Provide the (X, Y) coordinate of the cell's center where the given text is located.  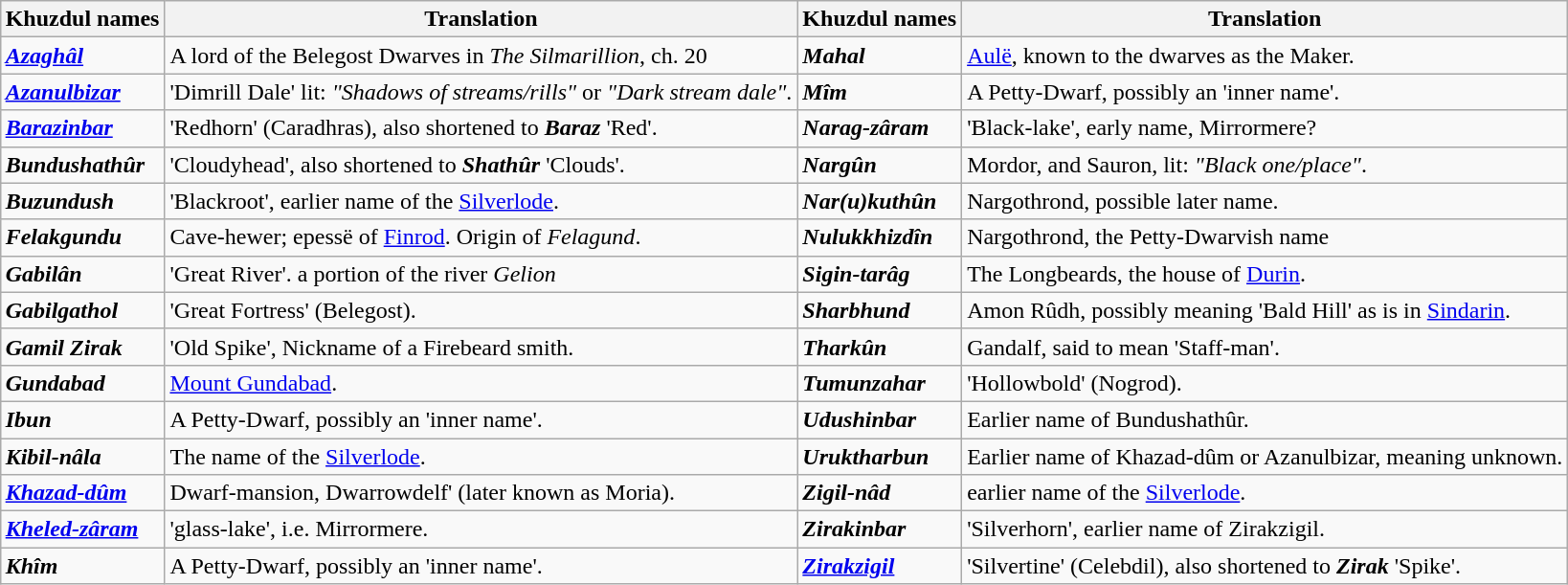
'Great River'. a portion of the river Gelion (481, 274)
Mîm (880, 92)
'Cloudyhead', also shortened to Shathûr 'Clouds'. (481, 165)
Mahal (880, 56)
Mordor, and Sauron, lit: "Black one/place". (1266, 165)
Sharbhund (880, 310)
Dwarf-mansion, Dwarrowdelf' (later known as Moria). (481, 493)
Gundabad (82, 383)
earlier name of the Silverlode. (1266, 493)
Aulë, known to the dwarves as the Maker. (1266, 56)
'glass-lake', i.e. Mirrormere. (481, 529)
Zirakinbar (880, 529)
Buzundush (82, 201)
'Hollowbold' (Nogrod). (1266, 383)
Azanulbizar (82, 92)
Gabilân (82, 274)
Bundushathûr (82, 165)
Nargothrond, the Petty-Dwarvish name (1266, 237)
Felakgundu (82, 237)
'Dimrill Dale' lit: "Shadows of streams/rills" or "Dark stream dale". (481, 92)
Barazinbar (82, 128)
Zigil-nâd (880, 493)
'Redhorn' (Caradhras), also shortened to Baraz 'Red'. (481, 128)
Earlier name of Bundushathûr. (1266, 419)
Zirakzigil (880, 566)
Kheled-zâram (82, 529)
'Silvertine' (Celebdil), also shortened to Zirak 'Spike'. (1266, 566)
Azaghâl (82, 56)
A lord of the Belegost Dwarves in The Silmarillion, ch. 20 (481, 56)
Udushinbar (880, 419)
Khazad-dûm (82, 493)
Kibil-nâla (82, 457)
Sigin-tarâg (880, 274)
Gabilgathol (82, 310)
'Great Fortress' (Belegost). (481, 310)
'Silverhorn', earlier name of Zirakzigil. (1266, 529)
Tharkûn (880, 347)
Tumunzahar (880, 383)
The name of the Silverlode. (481, 457)
Gandalf, said to mean 'Staff-man'. (1266, 347)
Narag-zâram (880, 128)
Gamil Zirak (82, 347)
'Black-lake', early name, Mirrormere? (1266, 128)
Mount Gundabad. (481, 383)
Khîm (82, 566)
The Longbeards, the house of Durin. (1266, 274)
Nulukkhizdîn (880, 237)
Nargothrond, possible later name. (1266, 201)
Nargûn (880, 165)
Uruktharbun (880, 457)
'Blackroot', earlier name of the Silverlode. (481, 201)
Amon Rûdh, possibly meaning 'Bald Hill' as is in Sindarin. (1266, 310)
Ibun (82, 419)
'Old Spike', Nickname of a Firebeard smith. (481, 347)
Earlier name of Khazad-dûm or Azanulbizar, meaning unknown. (1266, 457)
Nar(u)kuthûn (880, 201)
Cave-hewer; epessë of Finrod. Origin of Felagund. (481, 237)
